Detect which cell encompasses the target text, then output its [x, y] center coordinate. 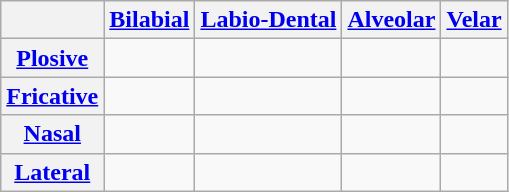
Bilabial [150, 20]
Labio-Dental [268, 20]
Fricative [52, 96]
Lateral [52, 172]
Nasal [52, 134]
Plosive [52, 58]
Alveolar [392, 20]
Velar [474, 20]
